Scan for the cell matching the given text and deliver its (x, y) coordinate at center. 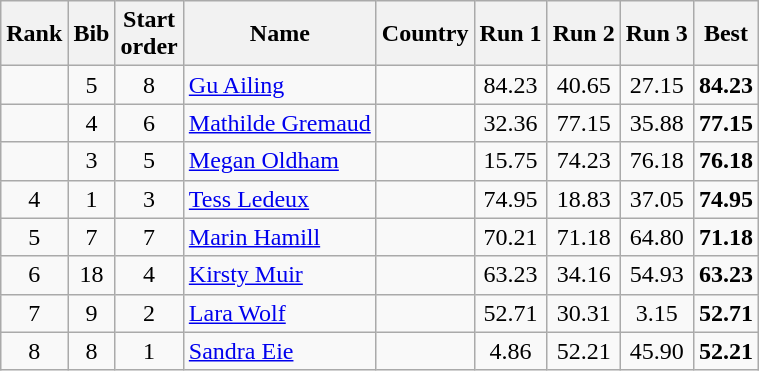
Kirsty Muir (280, 275)
Country (425, 34)
64.80 (656, 237)
Tess Ledeux (280, 199)
Startorder (149, 34)
Mathilde Gremaud (280, 123)
9 (92, 313)
Best (726, 34)
Name (280, 34)
2 (149, 313)
18 (92, 275)
70.21 (510, 237)
32.36 (510, 123)
3.15 (656, 313)
54.93 (656, 275)
Marin Hamill (280, 237)
37.05 (656, 199)
27.15 (656, 85)
Bib (92, 34)
Run 2 (584, 34)
74.23 (584, 161)
45.90 (656, 351)
30.31 (584, 313)
34.16 (584, 275)
35.88 (656, 123)
Run 3 (656, 34)
18.83 (584, 199)
Run 1 (510, 34)
4.86 (510, 351)
Sandra Eie (280, 351)
Megan Oldham (280, 161)
40.65 (584, 85)
Rank (34, 34)
Gu Ailing (280, 85)
15.75 (510, 161)
Lara Wolf (280, 313)
